Locate the cell with the specified text and output its (x, y) center coordinate. 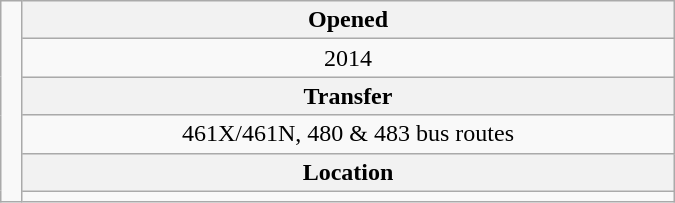
Location (348, 172)
2014 (348, 58)
461X/461N, 480 & 483 bus routes (348, 134)
Opened (348, 20)
Transfer (348, 96)
